Provide the (x, y) coordinate of the cell's center where the given text is located.  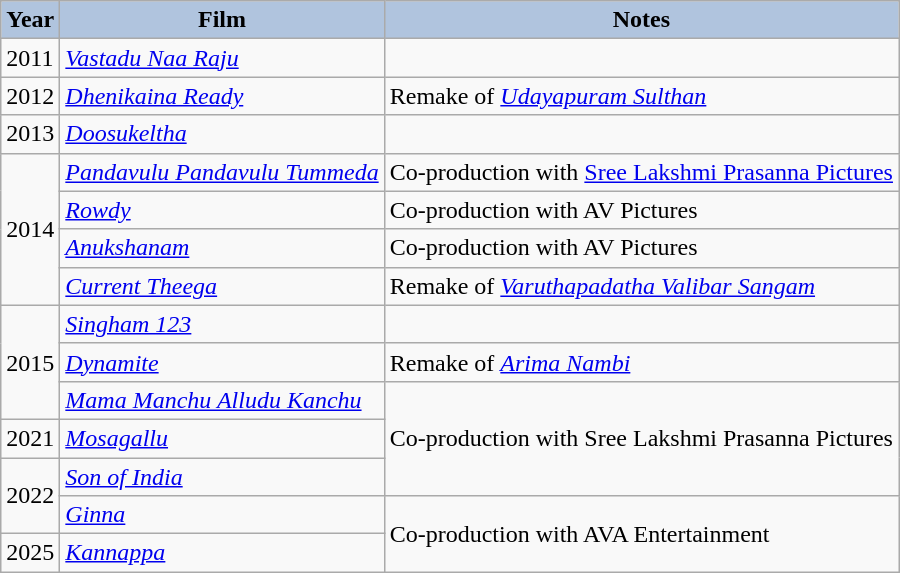
Remake of Udayapuram Sulthan (641, 96)
Ginna (222, 515)
2025 (30, 553)
2011 (30, 58)
Dynamite (222, 362)
Rowdy (222, 210)
Mosagallu (222, 438)
Doosukeltha (222, 134)
Remake of Arima Nambi (641, 362)
2013 (30, 134)
2021 (30, 438)
2014 (30, 229)
Co-production with AVA Entertainment (641, 534)
Remake of Varuthapadatha Valibar Sangam (641, 286)
Pandavulu Pandavulu Tummeda (222, 172)
2022 (30, 496)
Kannappa (222, 553)
Notes (641, 20)
Mama Manchu Alludu Kanchu (222, 400)
Year (30, 20)
Son of India (222, 477)
Dhenikaina Ready (222, 96)
Current Theega (222, 286)
2012 (30, 96)
Film (222, 20)
Vastadu Naa Raju (222, 58)
Anukshanam (222, 248)
Singham 123 (222, 324)
2015 (30, 362)
